From the cell containing the given text, extract its center point as (X, Y) coordinate. 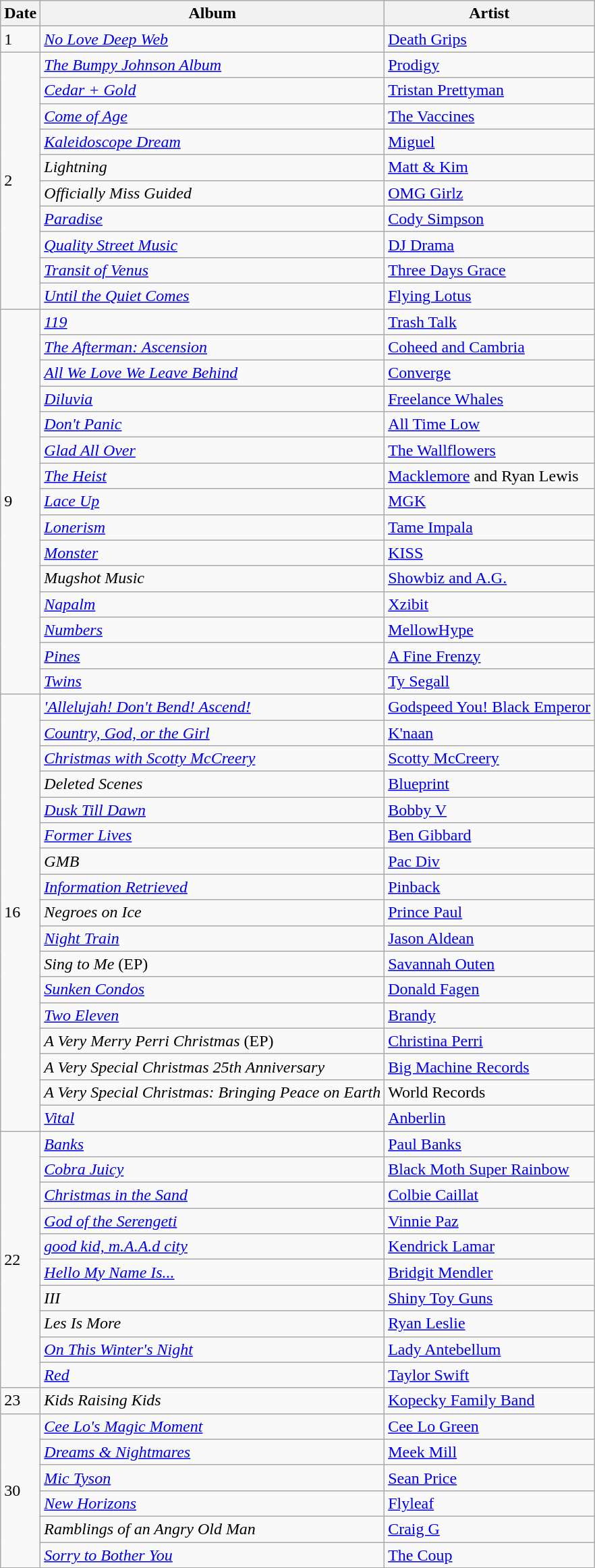
'Allelujah! Don't Bend! Ascend! (213, 707)
Lady Antebellum (490, 1349)
Twins (213, 681)
Scotty McCreery (490, 759)
Deleted Scenes (213, 784)
The Vaccines (490, 116)
Pines (213, 655)
God of the Serengeti (213, 1221)
Les Is More (213, 1324)
Cody Simpson (490, 219)
Christmas with Scotty McCreery (213, 759)
Freelance Whales (490, 399)
Vinnie Paz (490, 1221)
Napalm (213, 604)
Christina Perri (490, 1041)
Sing to Me (EP) (213, 964)
New Horizons (213, 1503)
Paul Banks (490, 1144)
Dusk Till Dawn (213, 810)
Artist (490, 13)
30 (20, 1490)
Flying Lotus (490, 296)
Mic Tyson (213, 1478)
All We Love We Leave Behind (213, 373)
K'naan (490, 732)
Ty Segall (490, 681)
Country, God, or the Girl (213, 732)
Donald Fagen (490, 990)
Xzibit (490, 604)
Tristan Prettyman (490, 90)
Quality Street Music (213, 244)
119 (213, 322)
Officially Miss Guided (213, 193)
Diluvia (213, 399)
Former Lives (213, 836)
Lonerism (213, 527)
OMG Girlz (490, 193)
Date (20, 13)
The Coup (490, 1555)
Coheed and Cambria (490, 348)
Sorry to Bother You (213, 1555)
Kaleidoscope Dream (213, 142)
Flyleaf (490, 1503)
DJ Drama (490, 244)
Dreams & Nightmares (213, 1452)
Numbers (213, 630)
III (213, 1298)
The Heist (213, 476)
Sean Price (490, 1478)
World Records (490, 1092)
Tame Impala (490, 527)
On This Winter's Night (213, 1349)
A Very Special Christmas: Bringing Peace on Earth (213, 1092)
Information Retrieved (213, 887)
Pac Div (490, 861)
Kendrick Lamar (490, 1247)
22 (20, 1260)
Mugshot Music (213, 578)
Cedar + Gold (213, 90)
MGK (490, 502)
Album (213, 13)
1 (20, 39)
Prince Paul (490, 913)
The Bumpy Johnson Album (213, 65)
A Fine Frenzy (490, 655)
Miguel (490, 142)
Cobra Juicy (213, 1170)
Until the Quiet Comes (213, 296)
Cee Lo's Magic Moment (213, 1426)
Bobby V (490, 810)
Craig G (490, 1529)
A Very Merry Perri Christmas (EP) (213, 1041)
Anberlin (490, 1118)
Prodigy (490, 65)
Sunken Condos (213, 990)
Matt & Kim (490, 167)
Bridgit Mendler (490, 1272)
Brandy (490, 1015)
The Afterman: Ascension (213, 348)
Godspeed You! Black Emperor (490, 707)
Pinback (490, 887)
Showbiz and A.G. (490, 578)
The Wallflowers (490, 450)
Colbie Caillat (490, 1195)
Meek Mill (490, 1452)
Kids Raising Kids (213, 1401)
16 (20, 913)
Trash Talk (490, 322)
Ben Gibbard (490, 836)
Paradise (213, 219)
Blueprint (490, 784)
Jason Aldean (490, 938)
Christmas in the Sand (213, 1195)
Shiny Toy Guns (490, 1298)
Death Grips (490, 39)
Ramblings of an Angry Old Man (213, 1529)
No Love Deep Web (213, 39)
All Time Low (490, 425)
Two Eleven (213, 1015)
Vital (213, 1118)
Big Machine Records (490, 1066)
23 (20, 1401)
Black Moth Super Rainbow (490, 1170)
Glad All Over (213, 450)
9 (20, 502)
Kopecky Family Band (490, 1401)
Lightning (213, 167)
Come of Age (213, 116)
Transit of Venus (213, 270)
2 (20, 181)
Ryan Leslie (490, 1324)
Savannah Outen (490, 964)
A Very Special Christmas 25th Anniversary (213, 1066)
KISS (490, 553)
Monster (213, 553)
Taylor Swift (490, 1375)
Macklemore and Ryan Lewis (490, 476)
Night Train (213, 938)
Three Days Grace (490, 270)
Red (213, 1375)
Cee Lo Green (490, 1426)
Converge (490, 373)
MellowHype (490, 630)
Hello My Name Is... (213, 1272)
Negroes on Ice (213, 913)
Don't Panic (213, 425)
Banks (213, 1144)
Lace Up (213, 502)
good kid, m.A.A.d city (213, 1247)
GMB (213, 861)
